Capture the cell that displays the provided text and extract its [x, y] central coordinate. 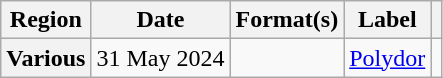
Date [160, 20]
Polydor [388, 58]
Region [46, 20]
Various [46, 58]
Format(s) [287, 20]
Label [388, 20]
31 May 2024 [160, 58]
